Search for the cell housing the specified text and yield its [x, y] center coordinate. 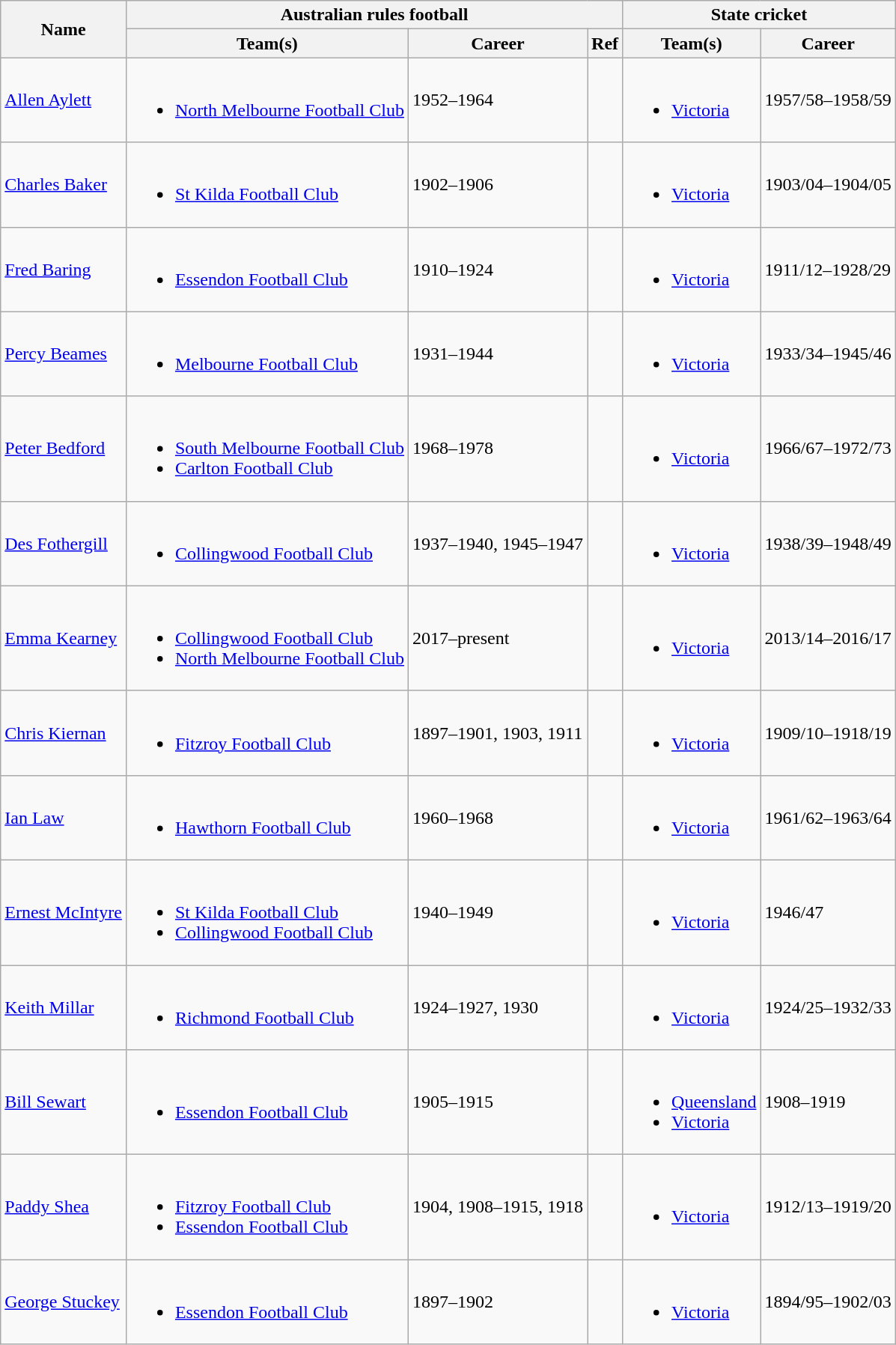
St Kilda Football ClubCollingwood Football Club [266, 912]
Keith Millar [64, 1007]
Chris Kiernan [64, 732]
Hawthorn Football Club [266, 818]
Ian Law [64, 818]
Ernest McIntyre [64, 912]
Australian rules football [374, 15]
1909/10–1918/19 [828, 732]
1894/95–1902/03 [828, 1302]
Emma Kearney [64, 638]
Charles Baker [64, 184]
1897–1902 [497, 1302]
Fitzroy Football Club [266, 732]
1931–1944 [497, 353]
1908–1919 [828, 1102]
1957/58–1958/59 [828, 100]
St Kilda Football Club [266, 184]
1960–1968 [497, 818]
Collingwood Football Club [266, 544]
Percy Beames [64, 353]
1897–1901, 1903, 1911 [497, 732]
Des Fothergill [64, 544]
1966/67–1972/73 [828, 449]
George Stuckey [64, 1302]
Bill Sewart [64, 1102]
Allen Aylett [64, 100]
North Melbourne Football Club [266, 100]
1937–1940, 1945–1947 [497, 544]
2013/14–2016/17 [828, 638]
1911/12–1928/29 [828, 270]
1912/13–1919/20 [828, 1207]
Melbourne Football Club [266, 353]
1902–1906 [497, 184]
1946/47 [828, 912]
1933/34–1945/46 [828, 353]
Peter Bedford [64, 449]
QueenslandVictoria [692, 1102]
Collingwood Football ClubNorth Melbourne Football Club [266, 638]
1904, 1908–1915, 1918 [497, 1207]
State cricket [759, 15]
Fred Baring [64, 270]
Name [64, 29]
1903/04–1904/05 [828, 184]
1938/39–1948/49 [828, 544]
1924/25–1932/33 [828, 1007]
1952–1964 [497, 100]
Richmond Football Club [266, 1007]
1910–1924 [497, 270]
Paddy Shea [64, 1207]
Ref [605, 43]
2017–present [497, 638]
1968–1978 [497, 449]
Fitzroy Football ClubEssendon Football Club [266, 1207]
1905–1915 [497, 1102]
1924–1927, 1930 [497, 1007]
1940–1949 [497, 912]
1961/62–1963/64 [828, 818]
South Melbourne Football ClubCarlton Football Club [266, 449]
